From the cell containing the given text, extract its center point as [x, y] coordinate. 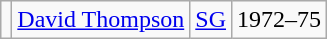
1972–75 [280, 20]
David Thompson [101, 20]
SG [211, 20]
